Search for the cell housing the specified text and yield its (x, y) center coordinate. 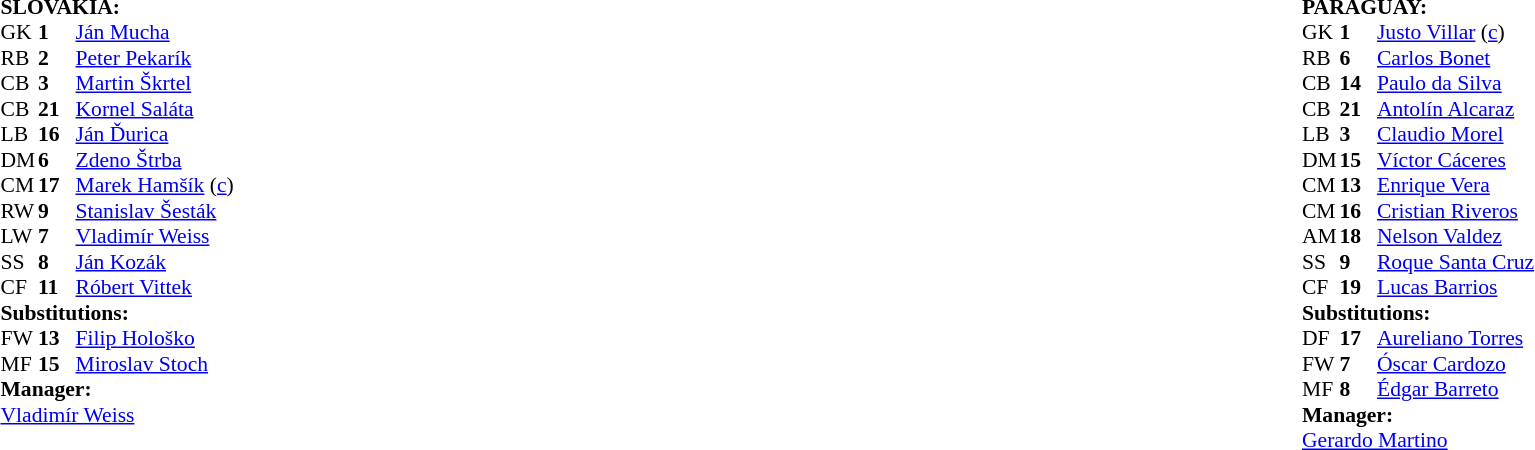
Roque Santa Cruz (1456, 262)
18 (1358, 237)
DF (1321, 339)
Nelson Valdez (1456, 237)
Róbert Vittek (155, 287)
RW (19, 211)
Carlos Bonet (1456, 58)
11 (57, 287)
Cristian Riveros (1456, 211)
14 (1358, 83)
Édgar Barreto (1456, 389)
Miroslav Stoch (155, 364)
Ján Mucha (155, 33)
Zdeno Štrba (155, 160)
Antolín Alcaraz (1456, 109)
19 (1358, 287)
2 (57, 58)
Martin Škrtel (155, 83)
Lucas Barrios (1456, 287)
Filip Hološko (155, 339)
Víctor Cáceres (1456, 160)
Enrique Vera (1456, 185)
Aureliano Torres (1456, 339)
Claudio Morel (1456, 135)
Kornel Saláta (155, 109)
Ján Kozák (155, 262)
Justo Villar (c) (1456, 33)
Peter Pekarík (155, 58)
Stanislav Šesták (155, 211)
LW (19, 237)
Paulo da Silva (1456, 83)
AM (1321, 237)
Ján Ďurica (155, 135)
Marek Hamšík (c) (155, 185)
Óscar Cardozo (1456, 364)
